Search for the cell housing the specified text and yield its [X, Y] center coordinate. 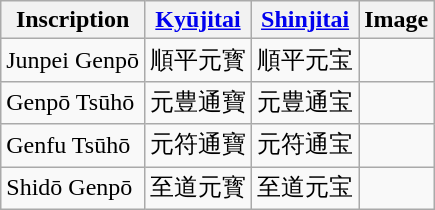
Shidō Genpō [73, 188]
元符通寶 [198, 146]
Genpō Tsūhō [73, 102]
Kyūjitai [198, 20]
元符通宝 [306, 146]
順平元寳 [198, 60]
Shinjitai [306, 20]
元豊通寶 [198, 102]
Inscription [73, 20]
Image [396, 20]
至道元寳 [198, 188]
至道元宝 [306, 188]
元豊通宝 [306, 102]
順平元宝 [306, 60]
Genfu Tsūhō [73, 146]
Junpei Genpō [73, 60]
